For the text-containing cell, return its midpoint in [x, y] coordinate format. 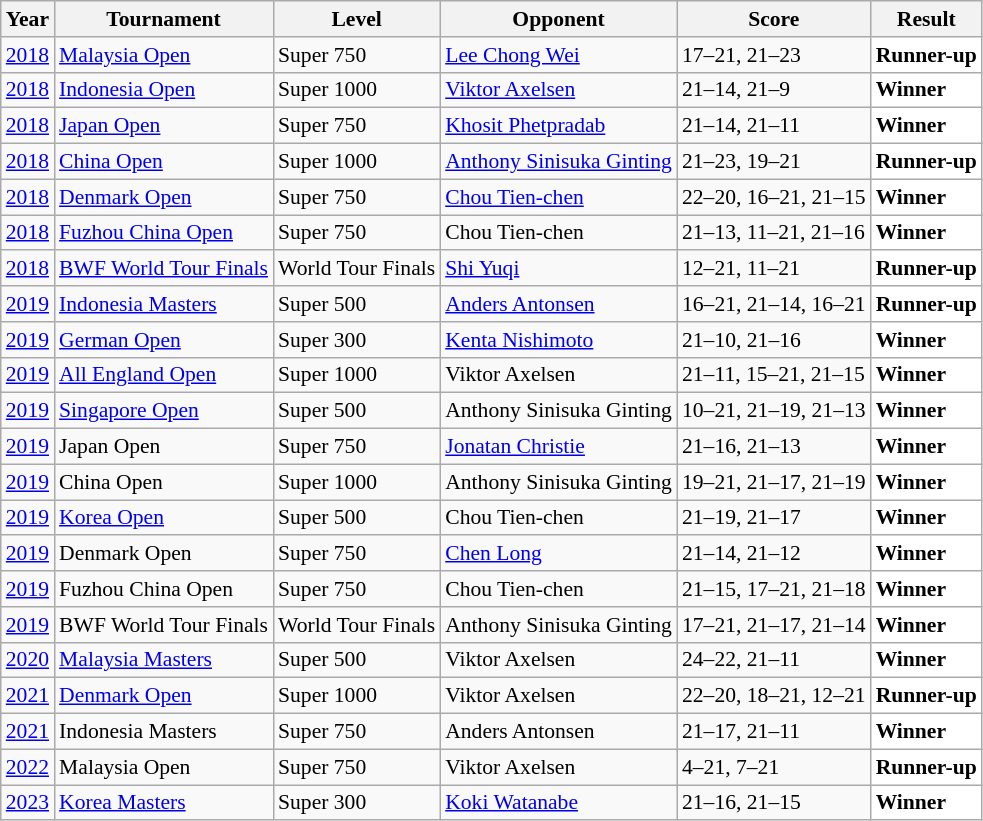
Shi Yuqi [558, 269]
21–13, 11–21, 21–16 [774, 233]
Level [356, 19]
22–20, 18–21, 12–21 [774, 696]
Lee Chong Wei [558, 55]
21–14, 21–9 [774, 90]
Indonesia Open [164, 90]
21–16, 21–15 [774, 803]
Singapore Open [164, 411]
19–21, 21–17, 21–19 [774, 482]
Score [774, 19]
Tournament [164, 19]
Chen Long [558, 554]
4–21, 7–21 [774, 767]
Kenta Nishimoto [558, 340]
21–14, 21–11 [774, 126]
Korea Masters [164, 803]
Opponent [558, 19]
German Open [164, 340]
21–10, 21–16 [774, 340]
21–23, 19–21 [774, 162]
12–21, 11–21 [774, 269]
21–11, 15–21, 21–15 [774, 375]
Khosit Phetpradab [558, 126]
Result [926, 19]
21–19, 21–17 [774, 518]
21–17, 21–11 [774, 732]
2020 [28, 660]
2022 [28, 767]
Jonatan Christie [558, 447]
Korea Open [164, 518]
Malaysia Masters [164, 660]
21–15, 17–21, 21–18 [774, 589]
All England Open [164, 375]
17–21, 21–23 [774, 55]
22–20, 16–21, 21–15 [774, 197]
17–21, 21–17, 21–14 [774, 625]
Year [28, 19]
10–21, 21–19, 21–13 [774, 411]
16–21, 21–14, 16–21 [774, 304]
Koki Watanabe [558, 803]
24–22, 21–11 [774, 660]
21–14, 21–12 [774, 554]
21–16, 21–13 [774, 447]
2023 [28, 803]
